Extract the [X, Y] coordinate from the center of the cell holding the provided text.  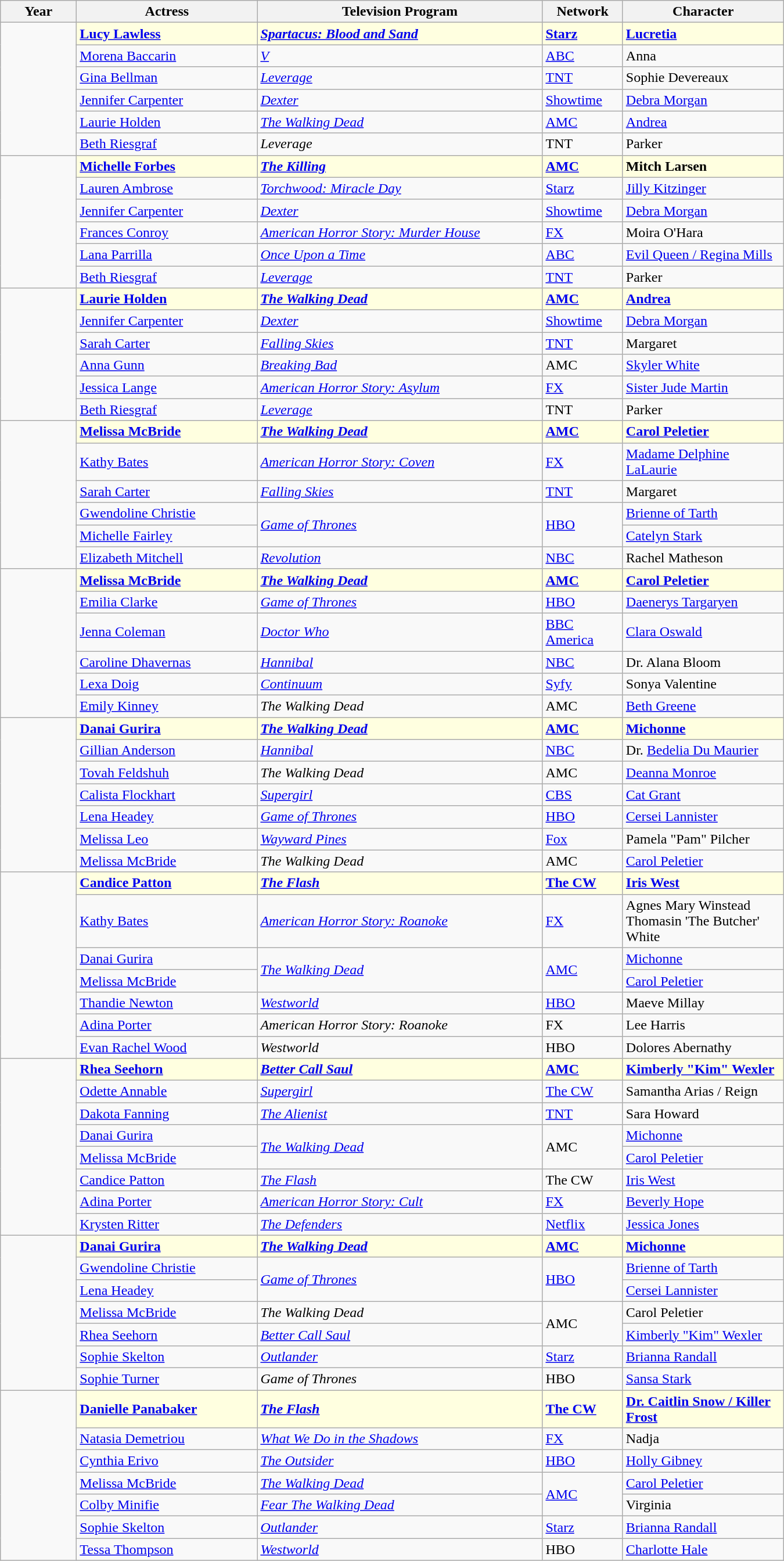
Maeve Millay [703, 1003]
Doctor Who [400, 632]
Dr. Alana Bloom [703, 662]
Network [582, 12]
V [400, 56]
Skyler White [703, 365]
Jessica Jones [703, 1224]
Danielle Panabaker [167, 1408]
Evan Rachel Wood [167, 1047]
Dakota Fanning [167, 1114]
Jenna Coleman [167, 632]
American Horror Story: Cult [400, 1202]
Pamela "Pam" Pilcher [703, 839]
Evil Queen / Regina Mills [703, 254]
American Horror Story: Asylum [400, 387]
The Outsider [400, 1461]
Anna [703, 56]
Actress [167, 12]
Jessica Lange [167, 387]
The Killing [400, 166]
Sophie Turner [167, 1379]
Gillian Anderson [167, 751]
Sara Howard [703, 1114]
Sister Jude Martin [703, 387]
Tessa Thompson [167, 1549]
Thandie Newton [167, 1003]
Lucy Lawless [167, 34]
American Horror Story: Coven [400, 461]
Dr. Caitlin Snow / Killer Frost [703, 1408]
The Alienist [400, 1114]
Revolution [400, 558]
The Defenders [400, 1224]
BBC America [582, 632]
Frances Conroy [167, 232]
Virginia [703, 1505]
Tovah Feldshuh [167, 773]
Year [38, 12]
Deanna Monroe [703, 773]
Cat Grant [703, 795]
Syfy [582, 684]
Lauren Ambrose [167, 188]
Once Upon a Time [400, 254]
Beverly Hope [703, 1202]
Sansa Stark [703, 1379]
Caroline Dhavernas [167, 662]
Odette Annable [167, 1092]
Netflix [582, 1224]
Emilia Clarke [167, 602]
American Horror Story: Murder House [400, 232]
Daenerys Targaryen [703, 602]
Lana Parrilla [167, 254]
Samantha Arias / Reign [703, 1092]
Gina Bellman [167, 78]
Emily Kinney [167, 706]
Rachel Matheson [703, 558]
Lexa Doig [167, 684]
Michelle Forbes [167, 166]
Fox [582, 839]
Lee Harris [703, 1025]
Mitch Larsen [703, 166]
Breaking Bad [400, 365]
Michelle Fairley [167, 536]
Elizabeth Mitchell [167, 558]
Sophie Devereaux [703, 78]
Wayward Pines [400, 839]
Television Program [400, 12]
Catelyn Stark [703, 536]
Clara Oswald [703, 632]
Agnes Mary WinsteadThomasin 'The Butcher' White [703, 921]
Dolores Abernathy [703, 1047]
Sonya Valentine [703, 684]
What We Do in the Shadows [400, 1439]
Cynthia Erivo [167, 1461]
Beth Greene [703, 706]
CBS [582, 795]
Spartacus: Blood and Sand [400, 34]
Holly Gibney [703, 1461]
Morena Baccarin [167, 56]
Continuum [400, 684]
Krysten Ritter [167, 1224]
Torchwood: Miracle Day [400, 188]
Calista Flockhart [167, 795]
Dr. Bedelia Du Maurier [703, 751]
Nadja [703, 1439]
Melissa Leo [167, 839]
Fear The Walking Dead [400, 1505]
Colby Minifie [167, 1505]
Natasia Demetriou [167, 1439]
Lucretia [703, 34]
Charlotte Hale [703, 1549]
Madame Delphine LaLaurie [703, 461]
Moira O'Hara [703, 232]
Anna Gunn [167, 365]
Jilly Kitzinger [703, 188]
Character [703, 12]
